Provide the [x, y] coordinate of the cell's center where the given text is located.  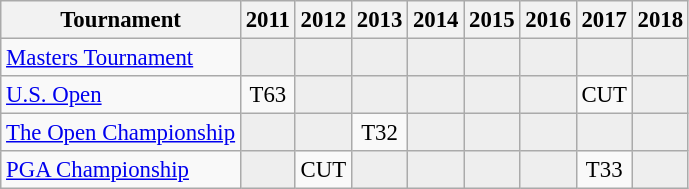
2012 [323, 20]
Masters Tournament [121, 58]
2015 [492, 20]
PGA Championship [121, 170]
2011 [268, 20]
The Open Championship [121, 133]
2017 [604, 20]
T32 [379, 133]
2013 [379, 20]
2014 [436, 20]
Tournament [121, 20]
T63 [268, 95]
2018 [660, 20]
T33 [604, 170]
U.S. Open [121, 95]
2016 [548, 20]
